Capture the cell that displays the provided text and extract its (X, Y) central coordinate. 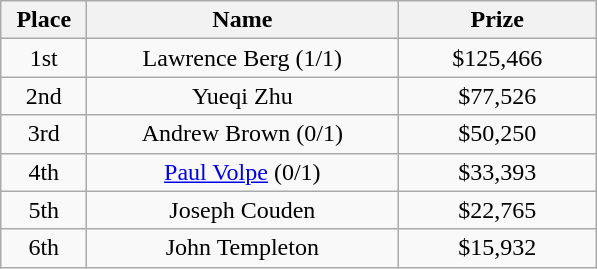
1st (44, 58)
2nd (44, 96)
Andrew Brown (0/1) (242, 134)
$50,250 (498, 134)
Paul Volpe (0/1) (242, 172)
$125,466 (498, 58)
Joseph Couden (242, 210)
Place (44, 20)
Name (242, 20)
5th (44, 210)
Prize (498, 20)
$22,765 (498, 210)
3rd (44, 134)
$15,932 (498, 248)
$33,393 (498, 172)
John Templeton (242, 248)
4th (44, 172)
$77,526 (498, 96)
Yueqi Zhu (242, 96)
Lawrence Berg (1/1) (242, 58)
6th (44, 248)
